Detect which cell encompasses the target text, then output its [X, Y] center coordinate. 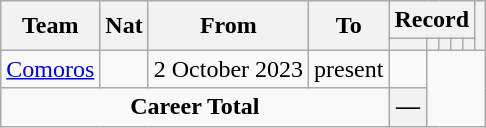
To [349, 26]
From [228, 26]
2 October 2023 [228, 69]
Comoros [50, 69]
— [408, 107]
Career Total [195, 107]
Team [50, 26]
present [349, 69]
Nat [124, 26]
Record [432, 20]
